Pinpoint the cell where the given text exists, returning its [X, Y] midpoint coordinate. 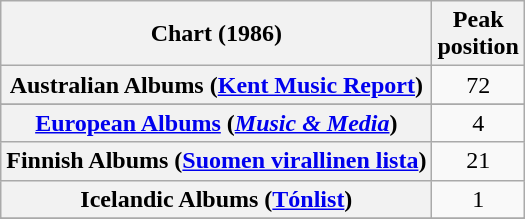
Icelandic Albums (Tónlist) [216, 199]
Peakposition [478, 34]
European Albums (Music & Media) [216, 123]
Chart (1986) [216, 34]
1 [478, 199]
72 [478, 85]
Finnish Albums (Suomen virallinen lista) [216, 161]
Australian Albums (Kent Music Report) [216, 85]
4 [478, 123]
21 [478, 161]
